Search for the cell housing the specified text and yield its (X, Y) center coordinate. 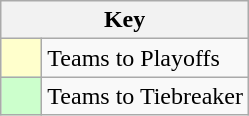
Teams to Playoffs (146, 58)
Teams to Tiebreaker (146, 96)
Key (125, 20)
